Locate the cell with the specified text and output its (X, Y) center coordinate. 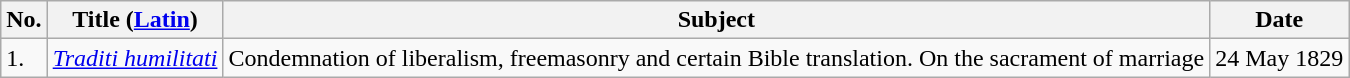
Traditi humilitati (135, 58)
Condemnation of liberalism, freemasonry and certain Bible translation. On the sacrament of marriage (716, 58)
Subject (716, 20)
Title (Latin) (135, 20)
1. (24, 58)
No. (24, 20)
24 May 1829 (1280, 58)
Date (1280, 20)
